Return the (X, Y) coordinate for the center point of the cell that contains the specified text.  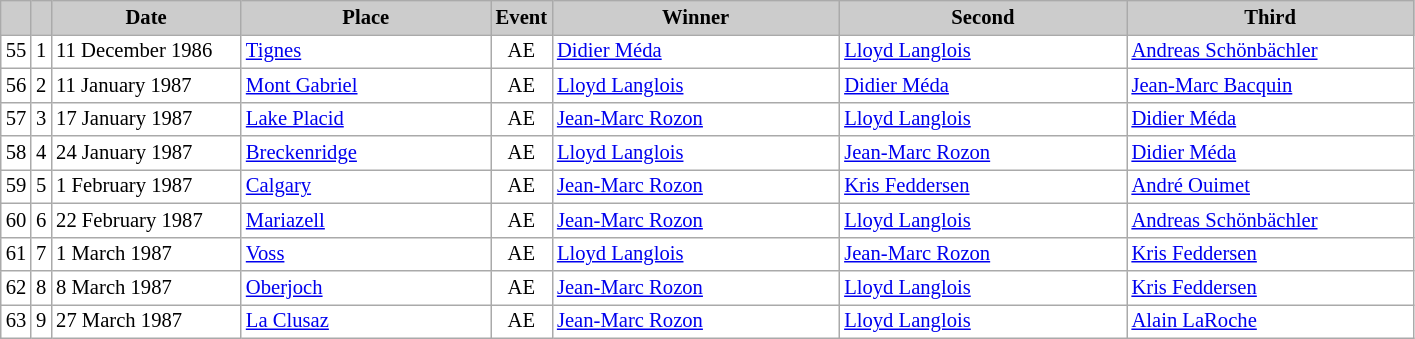
7 (41, 254)
17 January 1987 (146, 119)
11 December 1986 (146, 51)
8 March 1987 (146, 287)
Date (146, 17)
27 March 1987 (146, 321)
22 February 1987 (146, 220)
3 (41, 119)
Oberjoch (366, 287)
57 (16, 119)
Jean-Marc Bacquin (1270, 85)
24 January 1987 (146, 153)
56 (16, 85)
Voss (366, 254)
11 January 1987 (146, 85)
5 (41, 186)
2 (41, 85)
Mont Gabriel (366, 85)
Tignes (366, 51)
Third (1270, 17)
58 (16, 153)
1 (41, 51)
63 (16, 321)
Winner (696, 17)
4 (41, 153)
Mariazell (366, 220)
1 February 1987 (146, 186)
60 (16, 220)
André Ouimet (1270, 186)
Alain LaRoche (1270, 321)
62 (16, 287)
1 March 1987 (146, 254)
6 (41, 220)
Event (522, 17)
Place (366, 17)
Second (982, 17)
59 (16, 186)
55 (16, 51)
Breckenridge (366, 153)
9 (41, 321)
Lake Placid (366, 119)
8 (41, 287)
61 (16, 254)
Calgary (366, 186)
La Clusaz (366, 321)
